Return the (X, Y) coordinate for the center point of the cell that contains the specified text.  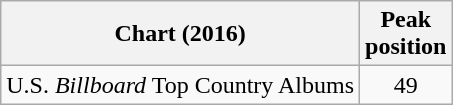
49 (406, 85)
Peakposition (406, 34)
U.S. Billboard Top Country Albums (180, 85)
Chart (2016) (180, 34)
